Locate the cell with the specified text and output its [X, Y] center coordinate. 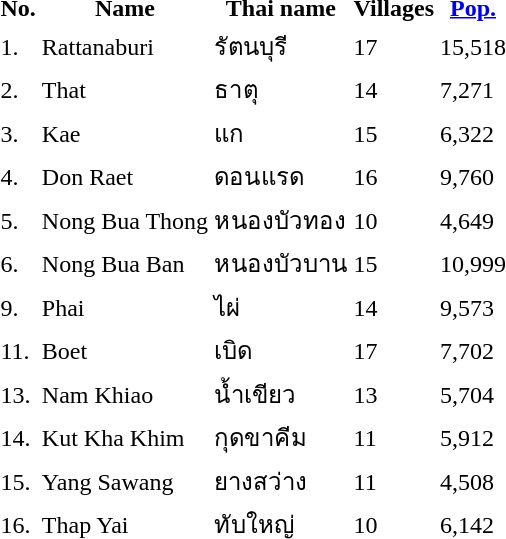
13 [394, 394]
Nong Bua Ban [124, 264]
Yang Sawang [124, 481]
ไผ่ [281, 307]
Nong Bua Thong [124, 220]
น้ำเขียว [281, 394]
That [124, 90]
เบิด [281, 350]
รัตนบุรี [281, 46]
Kut Kha Khim [124, 438]
Nam Khiao [124, 394]
กุดขาคีม [281, 438]
Rattanaburi [124, 46]
หนองบัวบาน [281, 264]
ดอนแรด [281, 176]
Kae [124, 133]
แก [281, 133]
Boet [124, 350]
หนองบัวทอง [281, 220]
Don Raet [124, 176]
ยางสว่าง [281, 481]
16 [394, 176]
Phai [124, 307]
10 [394, 220]
ธาตุ [281, 90]
